Identify which cell holds the provided text, then report its (X, Y) central coordinate. 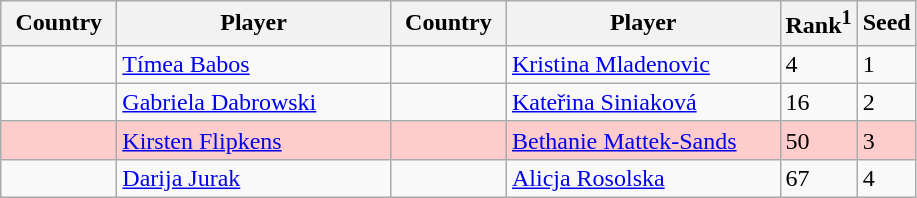
1 (886, 64)
Rank1 (818, 24)
Gabriela Dabrowski (254, 102)
50 (818, 140)
16 (818, 102)
67 (818, 178)
3 (886, 140)
Darija Jurak (254, 178)
Tímea Babos (254, 64)
Alicja Rosolska (643, 178)
Seed (886, 24)
Bethanie Mattek-Sands (643, 140)
Kristina Mladenovic (643, 64)
2 (886, 102)
Kirsten Flipkens (254, 140)
Kateřina Siniaková (643, 102)
